Capture the cell that displays the provided text and extract its [x, y] central coordinate. 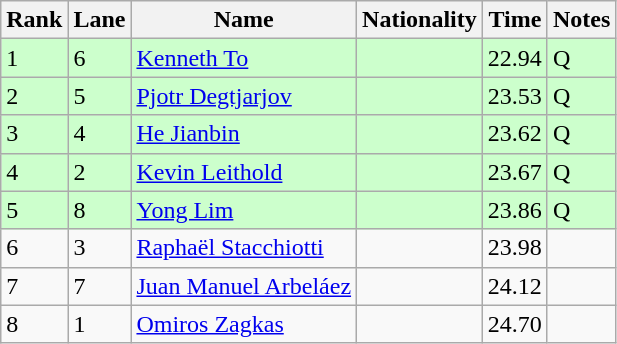
He Jianbin [244, 134]
Name [244, 20]
22.94 [514, 58]
Kenneth To [244, 58]
23.98 [514, 248]
Juan Manuel Arbeláez [244, 286]
Time [514, 20]
Rank [34, 20]
Kevin Leithold [244, 172]
23.67 [514, 172]
Notes [581, 20]
24.12 [514, 286]
Yong Lim [244, 210]
Omiros Zagkas [244, 324]
24.70 [514, 324]
23.53 [514, 96]
Nationality [420, 20]
Pjotr Degtjarjov [244, 96]
Raphaël Stacchiotti [244, 248]
Lane [100, 20]
23.62 [514, 134]
23.86 [514, 210]
